Identify which cell holds the provided text, then report its (X, Y) central coordinate. 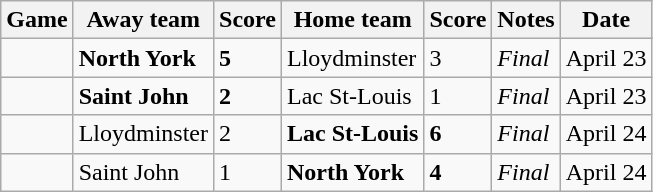
Game (37, 20)
3 (458, 58)
Home team (352, 20)
Notes (526, 20)
6 (458, 134)
4 (458, 172)
Date (606, 20)
5 (248, 58)
Away team (143, 20)
